Locate the cell with the specified text and output its (X, Y) center coordinate. 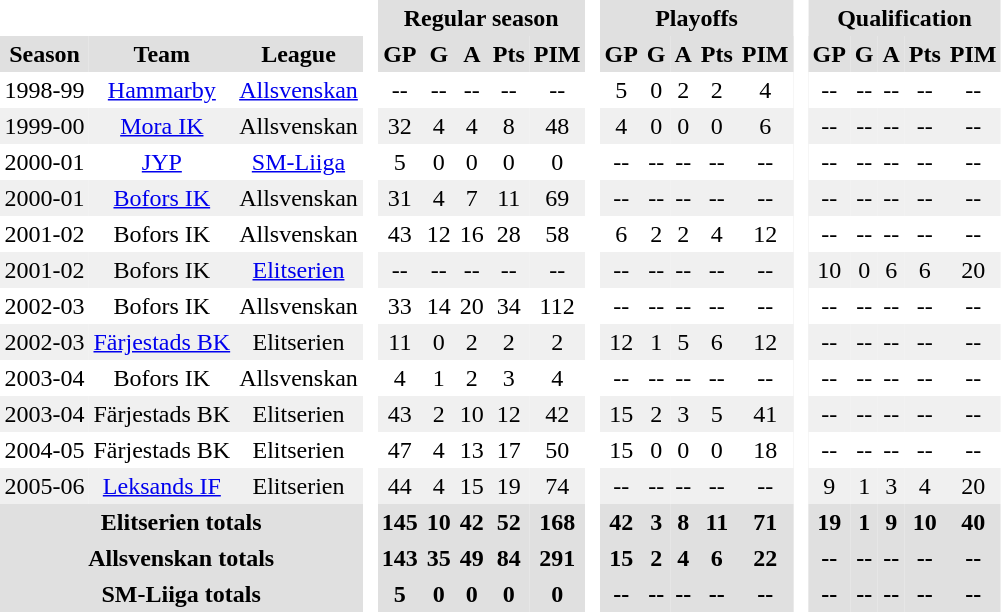
22 (765, 558)
44 (400, 486)
2004-05 (44, 450)
1998-99 (44, 90)
Season (44, 54)
112 (557, 306)
Elitserien totals (181, 522)
Mora IK (162, 126)
Regular season (481, 18)
291 (557, 558)
28 (508, 234)
JYP (162, 162)
41 (765, 414)
Hammarby (162, 90)
47 (400, 450)
145 (400, 522)
14 (438, 306)
Playoffs (696, 18)
Allsvenskan totals (181, 558)
71 (765, 522)
17 (508, 450)
League (299, 54)
7 (472, 198)
2005-06 (44, 486)
74 (557, 486)
143 (400, 558)
1999-00 (44, 126)
34 (508, 306)
13 (472, 450)
32 (400, 126)
SM-Liiga (299, 162)
49 (472, 558)
Leksands IF (162, 486)
18 (765, 450)
168 (557, 522)
50 (557, 450)
35 (438, 558)
69 (557, 198)
84 (508, 558)
SM-Liiga totals (181, 594)
58 (557, 234)
48 (557, 126)
Team (162, 54)
31 (400, 198)
33 (400, 306)
40 (973, 522)
16 (472, 234)
Qualification (904, 18)
52 (508, 522)
